Capture the cell that displays the provided text and extract its [x, y] central coordinate. 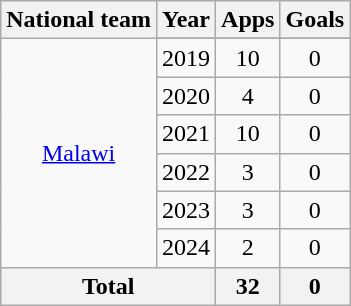
2024 [186, 248]
Total [108, 286]
Malawi [79, 153]
2019 [186, 58]
National team [79, 20]
2020 [186, 96]
Year [186, 20]
2023 [186, 210]
2 [248, 248]
2022 [186, 172]
2021 [186, 134]
Goals [315, 20]
Apps [248, 20]
4 [248, 96]
32 [248, 286]
